Provide the (X, Y) coordinate of the cell's center where the given text is located.  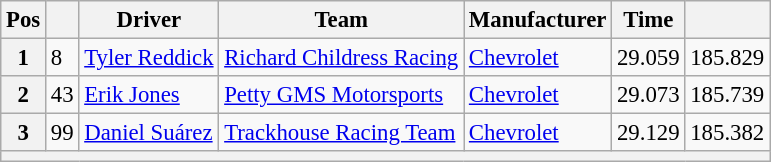
185.829 (728, 58)
185.739 (728, 95)
Pos (24, 20)
1 (24, 58)
185.382 (728, 133)
Time (648, 20)
Erik Jones (149, 95)
3 (24, 133)
8 (62, 58)
29.129 (648, 133)
Daniel Suárez (149, 133)
Manufacturer (538, 20)
Team (342, 20)
29.059 (648, 58)
43 (62, 95)
99 (62, 133)
Trackhouse Racing Team (342, 133)
Petty GMS Motorsports (342, 95)
29.073 (648, 95)
Tyler Reddick (149, 58)
Driver (149, 20)
2 (24, 95)
Richard Childress Racing (342, 58)
